Return [X, Y] of the center of cell containing provided text 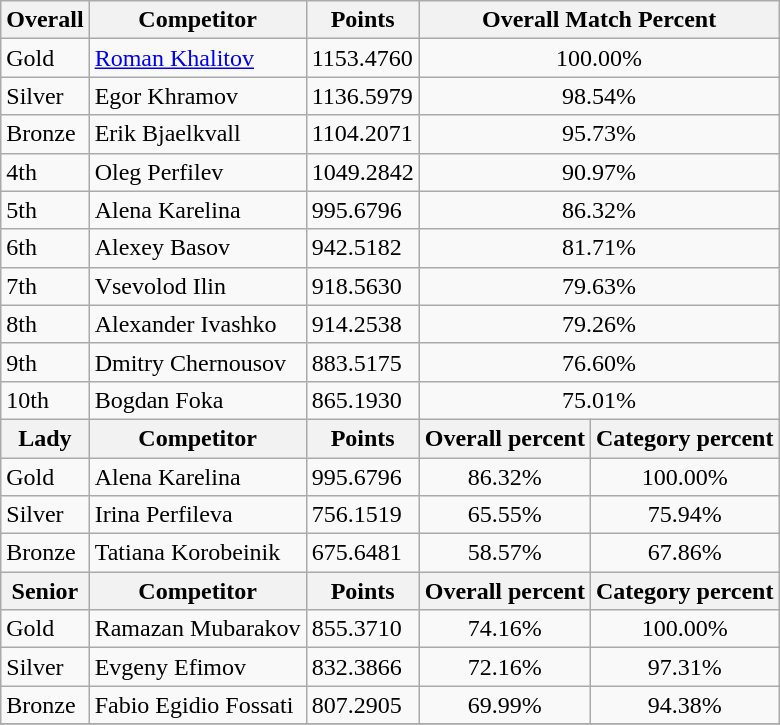
Alexey Basov [198, 248]
918.5630 [362, 286]
95.73% [599, 134]
69.99% [504, 705]
67.86% [684, 553]
Overall Match Percent [599, 20]
74.16% [504, 629]
914.2538 [362, 324]
76.60% [599, 362]
832.3866 [362, 667]
Vsevolod Ilin [198, 286]
Evgeny Efimov [198, 667]
97.31% [684, 667]
Lady [45, 438]
58.57% [504, 553]
Egor Khramov [198, 96]
1136.5979 [362, 96]
Roman Khalitov [198, 58]
79.63% [599, 286]
Irina Perfileva [198, 515]
5th [45, 210]
1049.2842 [362, 172]
Oleg Perfilev [198, 172]
6th [45, 248]
865.1930 [362, 400]
10th [45, 400]
7th [45, 286]
4th [45, 172]
807.2905 [362, 705]
Dmitry Chernousov [198, 362]
79.26% [599, 324]
1153.4760 [362, 58]
98.54% [599, 96]
Ramazan Mubarakov [198, 629]
756.1519 [362, 515]
65.55% [504, 515]
Tatiana Korobeinik [198, 553]
81.71% [599, 248]
Senior [45, 591]
Overall [45, 20]
Erik Bjaelkvall [198, 134]
1104.2071 [362, 134]
75.94% [684, 515]
675.6481 [362, 553]
75.01% [599, 400]
855.3710 [362, 629]
72.16% [504, 667]
90.97% [599, 172]
9th [45, 362]
942.5182 [362, 248]
883.5175 [362, 362]
Alexander Ivashko [198, 324]
Bogdan Foka [198, 400]
Fabio Egidio Fossati [198, 705]
94.38% [684, 705]
8th [45, 324]
